For the text-containing cell, return its midpoint in (X, Y) coordinate format. 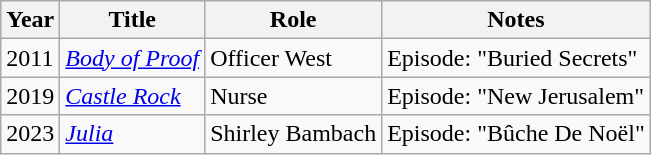
Episode: "New Jerusalem" (516, 96)
Body of Proof (132, 58)
Role (294, 20)
Julia (132, 134)
Officer West (294, 58)
2023 (30, 134)
2019 (30, 96)
Notes (516, 20)
Episode: "Buried Secrets" (516, 58)
Year (30, 20)
2011 (30, 58)
Nurse (294, 96)
Shirley Bambach (294, 134)
Title (132, 20)
Episode: "Bûche De Noël" (516, 134)
Castle Rock (132, 96)
